Capture the cell that displays the provided text and extract its [X, Y] central coordinate. 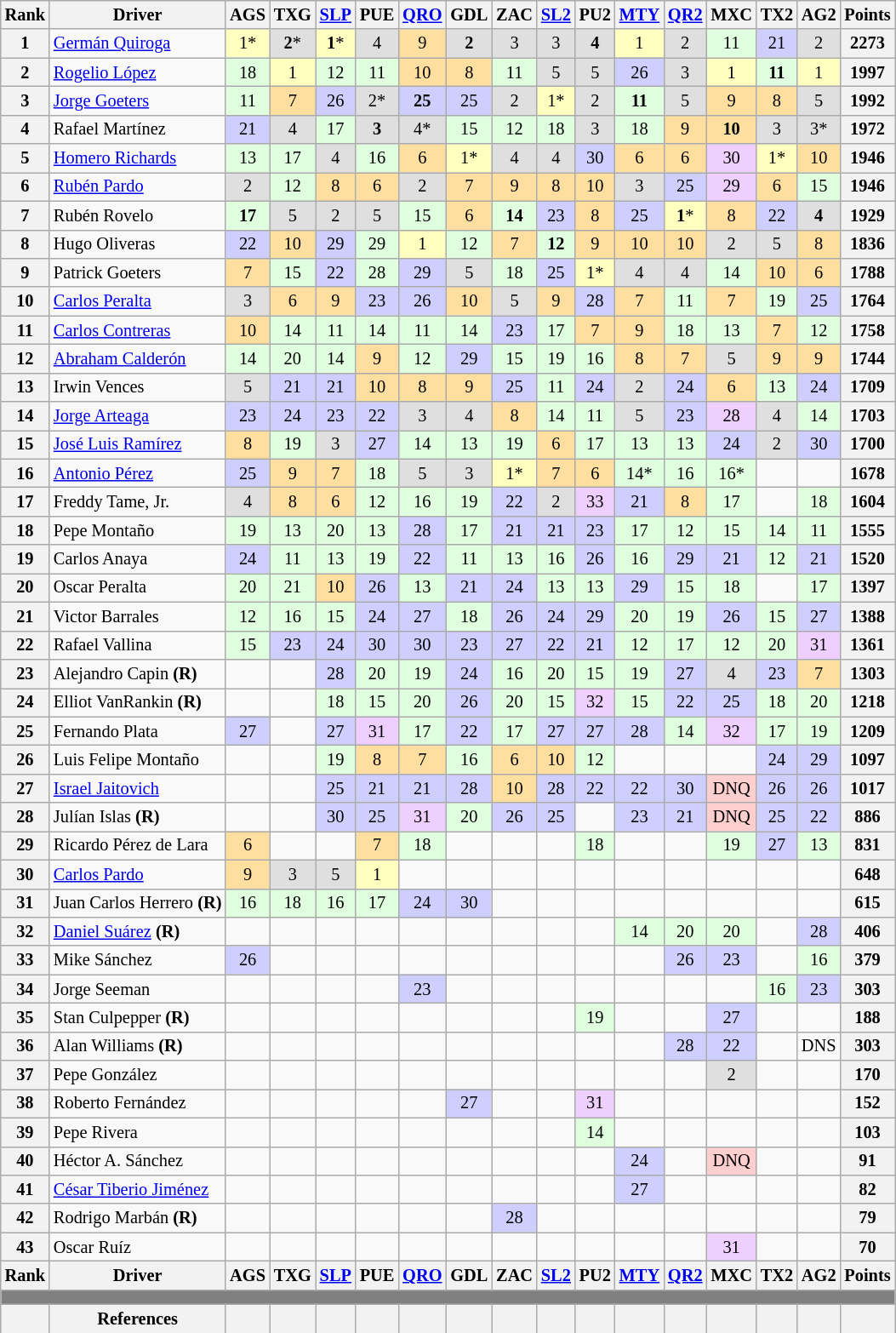
1397 [867, 587]
Carlos Contreras [138, 330]
Jorge Goeters [138, 100]
Rafael Vallina [138, 645]
35 [26, 1017]
1520 [867, 559]
1555 [867, 530]
79 [867, 1218]
José Luis Ramírez [138, 444]
886 [867, 817]
3* [819, 129]
Alan Williams (R) [138, 1046]
152 [867, 1103]
Rafael Martínez [138, 129]
1836 [867, 244]
379 [867, 960]
Abraham Calderón [138, 358]
1218 [867, 702]
Oscar Ruíz [138, 1247]
43 [26, 1247]
Patrick Goeters [138, 272]
39 [26, 1132]
DNS [819, 1046]
Jorge Arteaga [138, 416]
Hugo Oliveras [138, 244]
1017 [867, 788]
Oscar Peralta [138, 587]
14* [640, 473]
Homero Richards [138, 158]
Rodrigo Marbán (R) [138, 1218]
Rogelio López [138, 72]
Carlos Anaya [138, 559]
Juan Carlos Herrero (R) [138, 903]
1992 [867, 100]
2273 [867, 43]
1361 [867, 645]
37 [26, 1075]
1678 [867, 473]
91 [867, 1161]
Rubén Pardo [138, 186]
1929 [867, 215]
Victor Barrales [138, 616]
Daniel Suárez (R) [138, 931]
103 [867, 1132]
Carlos Peralta [138, 301]
1209 [867, 731]
Luis Felipe Montaño [138, 759]
Rubén Rovelo [138, 215]
1972 [867, 129]
16* [731, 473]
34 [26, 989]
615 [867, 903]
36 [26, 1046]
Alejandro Capin (R) [138, 673]
Irwin Vences [138, 387]
70 [867, 1247]
Stan Culpepper (R) [138, 1017]
References [138, 1319]
170 [867, 1075]
Pepe Montaño [138, 530]
648 [867, 874]
1700 [867, 444]
Germán Quiroga [138, 43]
41 [26, 1189]
406 [867, 931]
Freddy Tame, Jr. [138, 501]
1703 [867, 416]
188 [867, 1017]
Antonio Pérez [138, 473]
831 [867, 845]
1388 [867, 616]
82 [867, 1189]
1744 [867, 358]
1097 [867, 759]
Mike Sánchez [138, 960]
Héctor A. Sánchez [138, 1161]
40 [26, 1161]
Carlos Pardo [138, 874]
César Tiberio Jiménez [138, 1189]
42 [26, 1218]
Julían Islas (R) [138, 817]
1604 [867, 501]
Pepe Rivera [138, 1132]
38 [26, 1103]
1758 [867, 330]
Roberto Fernández [138, 1103]
4* [422, 129]
Jorge Seeman [138, 989]
1997 [867, 72]
Ricardo Pérez de Lara [138, 845]
Pepe González [138, 1075]
Elliot VanRankin (R) [138, 702]
1303 [867, 673]
1709 [867, 387]
Israel Jaitovich [138, 788]
1764 [867, 301]
Fernando Plata [138, 731]
1788 [867, 272]
